For the text-containing cell, return its midpoint in (X, Y) coordinate format. 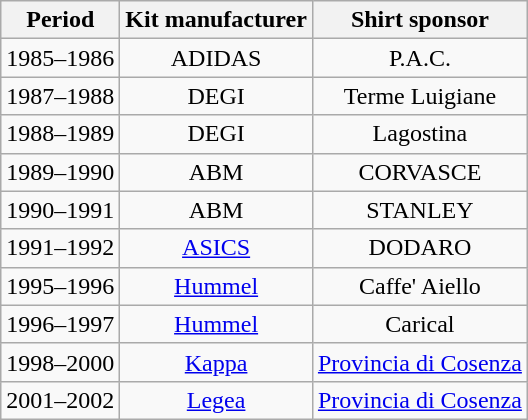
Terme Luigiane (420, 96)
1987–1988 (60, 96)
1990–1991 (60, 210)
STANLEY (420, 210)
Kit manufacturer (216, 20)
1989–1990 (60, 172)
ADIDAS (216, 58)
P.A.C. (420, 58)
2001–2002 (60, 400)
Period (60, 20)
Shirt sponsor (420, 20)
1998–2000 (60, 362)
ASICS (216, 248)
Legea (216, 400)
Lagostina (420, 134)
1995–1996 (60, 286)
1996–1997 (60, 324)
Caffe' Aiello (420, 286)
CORVASCE (420, 172)
1985–1986 (60, 58)
Carical (420, 324)
1988–1989 (60, 134)
1991–1992 (60, 248)
Kappa (216, 362)
DODARO (420, 248)
